From the cell containing the given text, extract its center point as (x, y) coordinate. 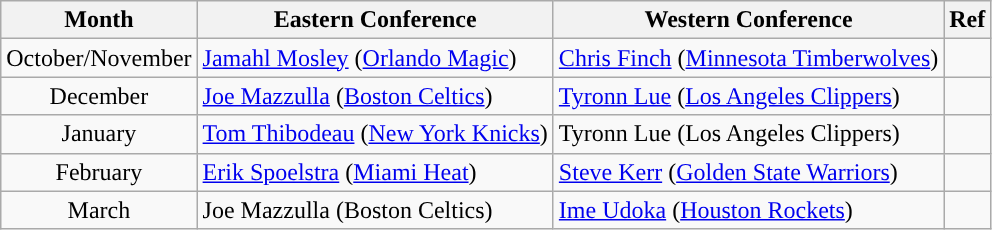
Jamahl Mosley (Orlando Magic) (375, 58)
Steve Kerr (Golden State Warriors) (748, 172)
Tom Thibodeau (New York Knicks) (375, 134)
January (99, 134)
December (99, 96)
October/November (99, 58)
Ref (968, 20)
February (99, 172)
Chris Finch (Minnesota Timberwolves) (748, 58)
March (99, 210)
Ime Udoka (Houston Rockets) (748, 210)
Month (99, 20)
Eastern Conference (375, 20)
Western Conference (748, 20)
Erik Spoelstra (Miami Heat) (375, 172)
